For the text-containing cell, return its midpoint in (x, y) coordinate format. 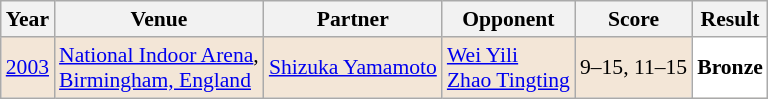
Partner (353, 19)
Bronze (730, 68)
2003 (28, 68)
Wei Yili Zhao Tingting (508, 68)
National Indoor Arena,Birmingham, England (159, 68)
Opponent (508, 19)
Venue (159, 19)
9–15, 11–15 (634, 68)
Result (730, 19)
Year (28, 19)
Shizuka Yamamoto (353, 68)
Score (634, 19)
